Output the (x, y) coordinate of the center of the cell containing the given text.  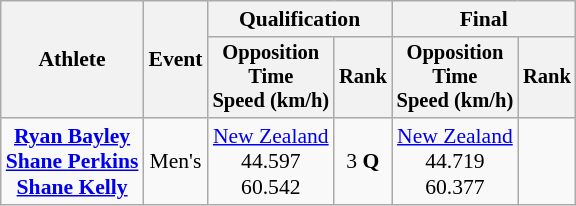
3 Q (363, 162)
New Zealand44.71960.377 (456, 162)
Final (484, 19)
New Zealand44.59760.542 (272, 162)
Event (175, 60)
Men's (175, 162)
Qualification (300, 19)
Ryan BayleyShane PerkinsShane Kelly (72, 162)
Athlete (72, 60)
